Capture the cell that displays the provided text and extract its (X, Y) central coordinate. 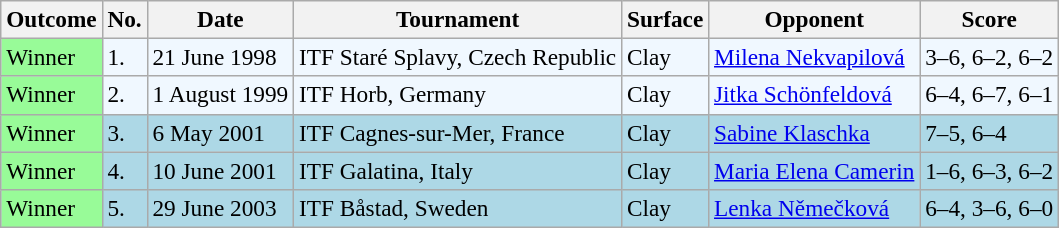
ITF Staré Splavy, Czech Republic (458, 57)
1. (124, 57)
Maria Elena Camerin (814, 170)
Sabine Klaschka (814, 133)
No. (124, 19)
ITF Cagnes-sur-Mer, France (458, 133)
29 June 2003 (220, 208)
1–6, 6–3, 6–2 (990, 170)
1 August 1999 (220, 95)
Surface (666, 19)
10 June 2001 (220, 170)
ITF Båstad, Sweden (458, 208)
ITF Horb, Germany (458, 95)
Milena Nekvapilová (814, 57)
Date (220, 19)
ITF Galatina, Italy (458, 170)
Opponent (814, 19)
6 May 2001 (220, 133)
2. (124, 95)
Outcome (52, 19)
7–5, 6–4 (990, 133)
Lenka Němečková (814, 208)
5. (124, 208)
21 June 1998 (220, 57)
6–4, 3–6, 6–0 (990, 208)
3. (124, 133)
4. (124, 170)
Score (990, 19)
6–4, 6–7, 6–1 (990, 95)
Tournament (458, 19)
3–6, 6–2, 6–2 (990, 57)
Jitka Schönfeldová (814, 95)
